Capture the cell that displays the provided text and extract its (X, Y) central coordinate. 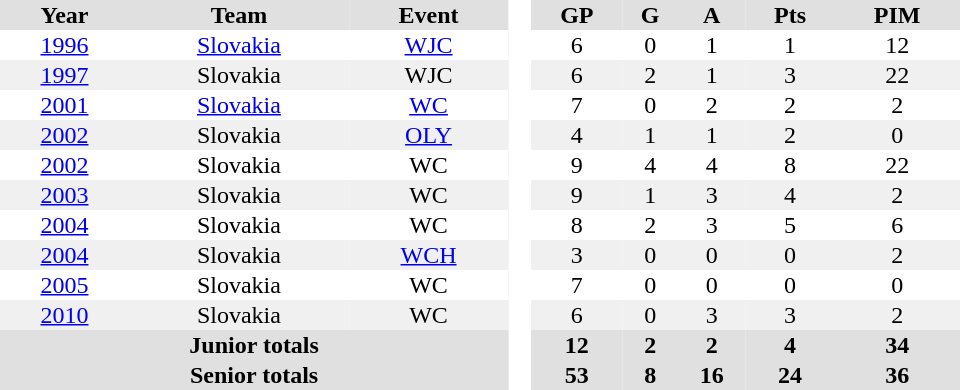
Junior totals (254, 345)
Senior totals (254, 375)
1996 (64, 45)
Pts (790, 15)
G (650, 15)
Year (64, 15)
GP (577, 15)
2003 (64, 195)
34 (897, 345)
WCH (428, 255)
16 (712, 375)
5 (790, 225)
2005 (64, 285)
24 (790, 375)
2001 (64, 105)
PIM (897, 15)
Team (239, 15)
1997 (64, 75)
53 (577, 375)
Event (428, 15)
OLY (428, 135)
2010 (64, 315)
36 (897, 375)
A (712, 15)
